From the cell containing the given text, extract its center point as [x, y] coordinate. 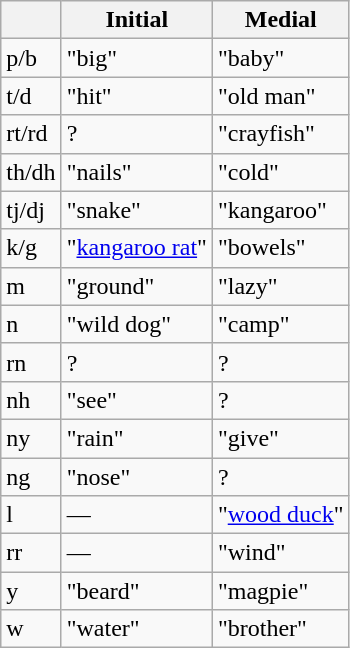
"kangaroo rat" [136, 248]
ny [31, 438]
m [31, 286]
Medial [280, 20]
k/g [31, 248]
"wood duck" [280, 515]
"brother" [280, 629]
"bowels" [280, 248]
"lazy" [280, 286]
rt/rd [31, 134]
p/b [31, 58]
"nails" [136, 172]
"see" [136, 400]
Initial [136, 20]
"give" [280, 438]
"hit" [136, 96]
"wind" [280, 553]
"beard" [136, 591]
"crayfish" [280, 134]
ng [31, 477]
"old man" [280, 96]
"big" [136, 58]
w [31, 629]
tj/dj [31, 210]
y [31, 591]
"kangaroo" [280, 210]
"baby" [280, 58]
"wild dog" [136, 324]
l [31, 515]
rr [31, 553]
n [31, 324]
"nose" [136, 477]
"camp" [280, 324]
"magpie" [280, 591]
t/d [31, 96]
th/dh [31, 172]
"water" [136, 629]
"snake" [136, 210]
"ground" [136, 286]
rn [31, 362]
"rain" [136, 438]
nh [31, 400]
"cold" [280, 172]
